Provide the [X, Y] coordinate of the cell's center where the given text is located.  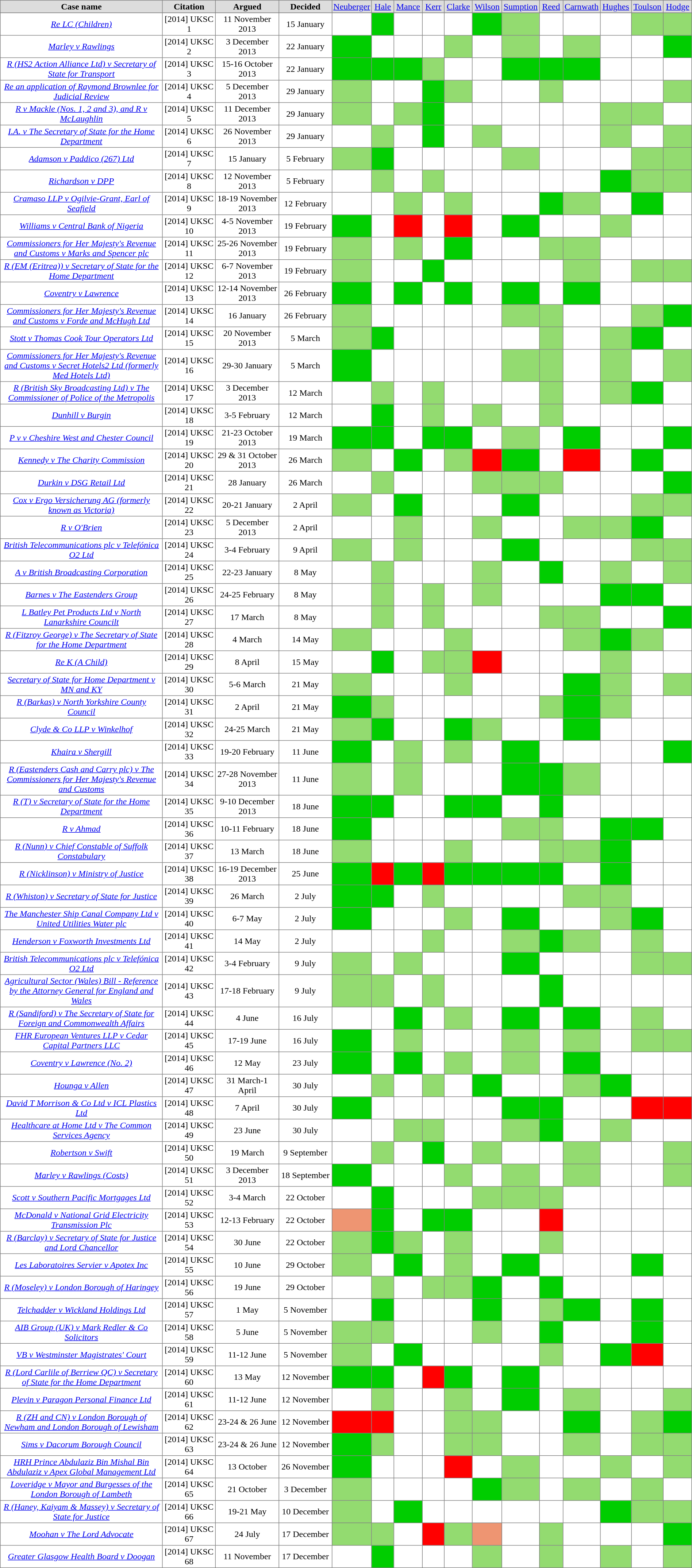
[2014] UKSC 44 [189, 1018]
13 March [247, 851]
4-5 November 2013 [247, 226]
[2014] UKSC 30 [189, 685]
9-10 December 2013 [247, 806]
9 September [305, 1153]
Loveridge v Mayor and Burgesses of the London Borough of Lambeth [81, 1489]
Les Laboratoires Servier v Apotex Inc [81, 1265]
[2014] UKSC 46 [189, 1063]
[2014] UKSC 38 [189, 874]
[2014] UKSC 67 [189, 1534]
[2014] UKSC 52 [189, 1198]
R (HS2 Action Alliance Ltd) v Secretary of State for Transport [81, 69]
[2014] UKSC 14 [189, 316]
21 October [247, 1489]
[2014] UKSC 62 [189, 1422]
28 January [247, 483]
David T Morrison & Co Ltd v ICL Plastics Ltd [81, 1108]
[2014] UKSC 47 [189, 1085]
R (British Sky Broadcasting Ltd) v The Commissioner of Police of the Metropolis [81, 393]
15 May [305, 662]
[2014] UKSC 29 [189, 662]
[2014] UKSC 45 [189, 1041]
L Batley Pet Products Ltd v North Lanarkshire Councilt [81, 617]
R (Eastenders Cash and Carry plc) v The Commissioners for Her Majesty's Revenue and Customs [81, 779]
Cox v Ergo Versicherung AG (formerly known as Victoria) [81, 505]
4 March [247, 640]
[2014] UKSC 59 [189, 1355]
12 November 2013 [247, 181]
20 November 2013 [247, 338]
[2014] UKSC 60 [189, 1377]
7 April [247, 1108]
[2014] UKSC 8 [189, 181]
Kerr [433, 7]
Agricultural Sector (Wales) Bill - Reference by the Attorney General for England and Wales [81, 991]
R (Nunn) v Chief Constable of Suffolk Constabulary [81, 851]
[2014] UKSC 12 [189, 271]
8 April [247, 662]
1 May [247, 1310]
11 December 2013 [247, 114]
Barnes v The Eastenders Group [81, 595]
I.A. v The Secretary of State for the Home Department [81, 136]
Sumption [520, 7]
[2014] UKSC 9 [189, 204]
23 July [305, 1063]
[2014] UKSC 19 [189, 438]
Adamson v Paddico (267) Ltd [81, 159]
R (EM (Eritrea)) v Secretary of State for the Home Department [81, 271]
[2014] UKSC 11 [189, 248]
29-30 January [247, 365]
[2014] UKSC 21 [189, 483]
3 December [305, 1489]
R (Fitzroy George) v The Secretary of State for the Home Department [81, 640]
[2014] UKSC 34 [189, 779]
Marley v Rawlings (Costs) [81, 1175]
[2014] UKSC 37 [189, 851]
Hale [382, 7]
R (Sandiford) v The Secretary of State for Foreign and Commonwealth Affairs [81, 1018]
[2014] UKSC 50 [189, 1153]
A v British Broadcasting Corporation [81, 572]
22-23 January [247, 572]
11 November [247, 1557]
[2014] UKSC 63 [189, 1444]
Coventry v Lawrence [81, 293]
Secretary of State for Home Department v MN and KY [81, 685]
[2014] UKSC 32 [189, 729]
[2014] UKSC 4 [189, 92]
[2014] UKSC 28 [189, 640]
Commissioners for Her Majesty's Revenue and Customs v Secret Hotels2 Ltd (formerly Med Hotels Ltd) [81, 365]
Decided [305, 7]
17-19 June [247, 1041]
[2014] UKSC 61 [189, 1399]
31 March-1 April [247, 1085]
[2014] UKSC 26 [189, 595]
R (Haney, Kaiyam & Massey) v Secretary of State for Justice [81, 1512]
[2014] UKSC 15 [189, 338]
Neuberger [352, 7]
Kennedy v The Charity Commission [81, 460]
[2014] UKSC 22 [189, 505]
Scott v Southern Pacific Mortgages Ltd [81, 1198]
Hodge [677, 7]
12 May [247, 1063]
[2014] UKSC 55 [189, 1265]
Mance [408, 7]
26 November [305, 1467]
19 June [247, 1288]
18 September [305, 1175]
[2014] UKSC 64 [189, 1467]
Re K (A Child) [81, 662]
[2014] UKSC 23 [189, 527]
R (Barclay) v Secretary of State for Justice and Lord Chancellor [81, 1243]
Sims v Dacorum Borough Council [81, 1444]
Re an application of Raymond Brownlee for Judicial Review [81, 92]
Cramaso LLP v Ogilvie-Grant, Earl of Seafield [81, 204]
Khaira v Shergill [81, 752]
R (Whiston) v Secretary of State for Justice [81, 896]
21-23 October 2013 [247, 438]
Reed [551, 7]
FHR European Ventures LLP v Cedar Capital Partners LLC [81, 1041]
VB v Westminster Magistrates' Court [81, 1355]
12-14 November 2013 [247, 293]
16-19 December 2013 [247, 874]
3-5 February [247, 415]
Carnwath [581, 7]
Henderson v Foxworth Investments Ltd [81, 941]
23 June [247, 1130]
The Manchester Ship Canal Company Ltd v United Utilities Water plc [81, 919]
[2014] UKSC 33 [189, 752]
[2014] UKSC 51 [189, 1175]
6-7 May [247, 919]
HRH Prince Abdulaziz Bin Mishal Bin Abdulaziz v Apex Global Management Ltd [81, 1467]
[2014] UKSC 2 [189, 47]
[2014] UKSC 13 [189, 293]
24-25 February [247, 595]
19-21 May [247, 1512]
13 October [247, 1467]
[2014] UKSC 1 [189, 24]
R v O'Brien [81, 527]
Toulson [647, 7]
Commissioners for Her Majesty's Revenue and Customs v Marks and Spencer plc [81, 248]
20-21 January [247, 505]
17 March [247, 617]
R (Nicklinson) v Ministry of Justice [81, 874]
24-25 March [247, 729]
R v Ahmad [81, 829]
10 June [247, 1265]
Re LC (Children) [81, 24]
[2014] UKSC 68 [189, 1557]
18-19 November 2013 [247, 204]
12-13 February [247, 1220]
30 June [247, 1243]
[2014] UKSC 49 [189, 1130]
Clyde & Co LLP v Winkelhof [81, 729]
26 November 2013 [247, 136]
Moohan v The Lord Advocate [81, 1534]
[2014] UKSC 35 [189, 806]
[2014] UKSC 48 [189, 1108]
R (T) v Secretary of State for the Home Department [81, 806]
Marley v Rawlings [81, 47]
Healthcare at Home Ltd v The Common Services Agency [81, 1130]
[2014] UKSC 17 [189, 393]
[2014] UKSC 31 [189, 707]
[2014] UKSC 42 [189, 964]
6-7 November 2013 [247, 271]
Commissioners for Her Majesty's Revenue and Customs v Forde and McHugh Ltd [81, 316]
Telchadder v Wickland Holdings Ltd [81, 1310]
[2014] UKSC 10 [189, 226]
[2014] UKSC 18 [189, 415]
[2014] UKSC 56 [189, 1288]
Greater Glasgow Health Board v Doogan [81, 1557]
R (Barkas) v North Yorkshire County Council [81, 707]
Citation [189, 7]
[2014] UKSC 20 [189, 460]
25 June [305, 874]
[2014] UKSC 3 [189, 69]
15-16 October 2013 [247, 69]
Robertson v Swift [81, 1153]
[2014] UKSC 57 [189, 1310]
[2014] UKSC 16 [189, 365]
McDonald v National Grid Electricity Transmission Plc [81, 1220]
Plevin v Paragon Personal Finance Ltd [81, 1399]
[2014] UKSC 5 [189, 114]
4 June [247, 1018]
Richardson v DPP [81, 181]
Hounga v Allen [81, 1085]
Dunhill v Burgin [81, 415]
24 July [247, 1534]
Clarke [458, 7]
[2014] UKSC 40 [189, 919]
9 April [305, 550]
17-18 February [247, 991]
Hughes [615, 7]
R (Moseley) v London Borough of Haringey [81, 1288]
Williams v Central Bank of Nigeria [81, 226]
Wilson [487, 7]
[2014] UKSC 58 [189, 1332]
10 December [305, 1512]
[2014] UKSC 43 [189, 991]
[2014] UKSC 39 [189, 896]
12 February [305, 204]
[2014] UKSC 24 [189, 550]
Argued [247, 7]
Case name [81, 7]
R v Mackle (Nos. 1, 2 and 3), and R v McLaughlin [81, 114]
[2014] UKSC 53 [189, 1220]
[2014] UKSC 36 [189, 829]
Stott v Thomas Cook Tour Operators Ltd [81, 338]
27-28 November 2013 [247, 779]
AIB Group (UK) v Mark Redler & Co Solicitors [81, 1332]
19-20 February [247, 752]
11 November 2013 [247, 24]
Durkin v DSG Retail Ltd [81, 483]
[2014] UKSC 54 [189, 1243]
R (Lord Carlile of Berriew QC) v Secretary of State for the Home Department [81, 1377]
16 January [247, 316]
10-11 February [247, 829]
[2014] UKSC 65 [189, 1489]
[2014] UKSC 66 [189, 1512]
Coventry v Lawrence (No. 2) [81, 1063]
[2014] UKSC 25 [189, 572]
25-26 November 2013 [247, 248]
[2014] UKSC 27 [189, 617]
R (ZH and CN) v London Borough of Newham and London Borough of Lewisham [81, 1422]
[2014] UKSC 6 [189, 136]
3-4 March [247, 1198]
[2014] UKSC 41 [189, 941]
13 May [247, 1377]
29 & 31 October 2013 [247, 460]
[2014] UKSC 7 [189, 159]
P v v Cheshire West and Chester Council [81, 438]
5 June [247, 1332]
5-6 March [247, 685]
